Detect which cell encompasses the target text, then output its [X, Y] center coordinate. 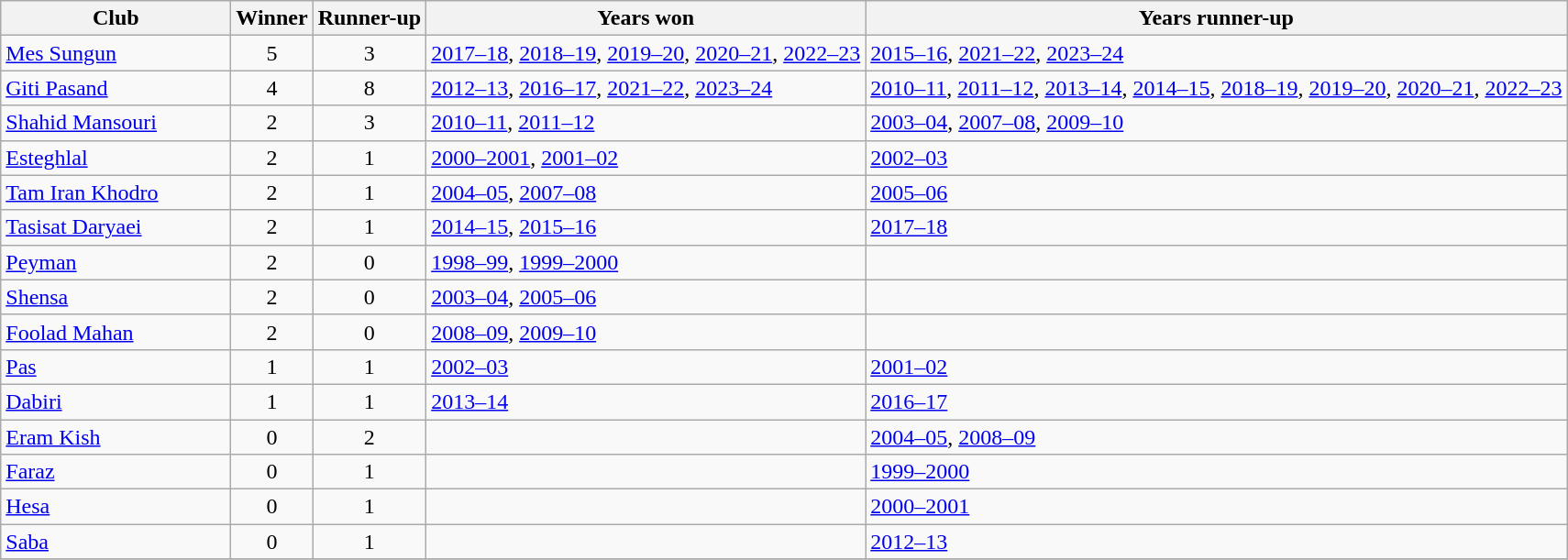
Years runner-up [1216, 18]
Pas [116, 367]
2012–13, 2016–17, 2021–22, 2023–24 [646, 88]
Giti Pasand [116, 88]
Esteghlal [116, 158]
2015–16, 2021–22, 2023–24 [1216, 53]
2013–14 [646, 401]
2014–15, 2015–16 [646, 227]
2003–04, 2007–08, 2009–10 [1216, 123]
Mes Sungun [116, 53]
Hesa [116, 507]
2000–2001 [1216, 507]
Shensa [116, 297]
2008–09, 2009–10 [646, 332]
2003–04, 2005–06 [646, 297]
Winner [271, 18]
1998–99, 1999–2000 [646, 262]
2000–2001, 2001–02 [646, 158]
1999–2000 [1216, 472]
4 [271, 88]
2012–13 [1216, 542]
2010–11, 2011–12 [646, 123]
2010–11, 2011–12, 2013–14, 2014–15, 2018–19, 2019–20, 2020–21, 2022–23 [1216, 88]
Club [116, 18]
Saba [116, 542]
2017–18, 2018–19, 2019–20, 2020–21, 2022–23 [646, 53]
Dabiri [116, 401]
Peyman [116, 262]
8 [370, 88]
Years won [646, 18]
Foolad Mahan [116, 332]
Tam Iran Khodro [116, 192]
Eram Kish [116, 437]
2016–17 [1216, 401]
2001–02 [1216, 367]
2004–05, 2007–08 [646, 192]
5 [271, 53]
Faraz [116, 472]
2005–06 [1216, 192]
Runner-up [370, 18]
2004–05, 2008–09 [1216, 437]
2017–18 [1216, 227]
Tasisat Daryaei [116, 227]
Shahid Mansouri [116, 123]
